Identify which cell holds the provided text, then report its [X, Y] central coordinate. 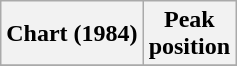
Peak position [189, 34]
Chart (1984) [72, 34]
